Return [X, Y] of the center of cell containing provided text 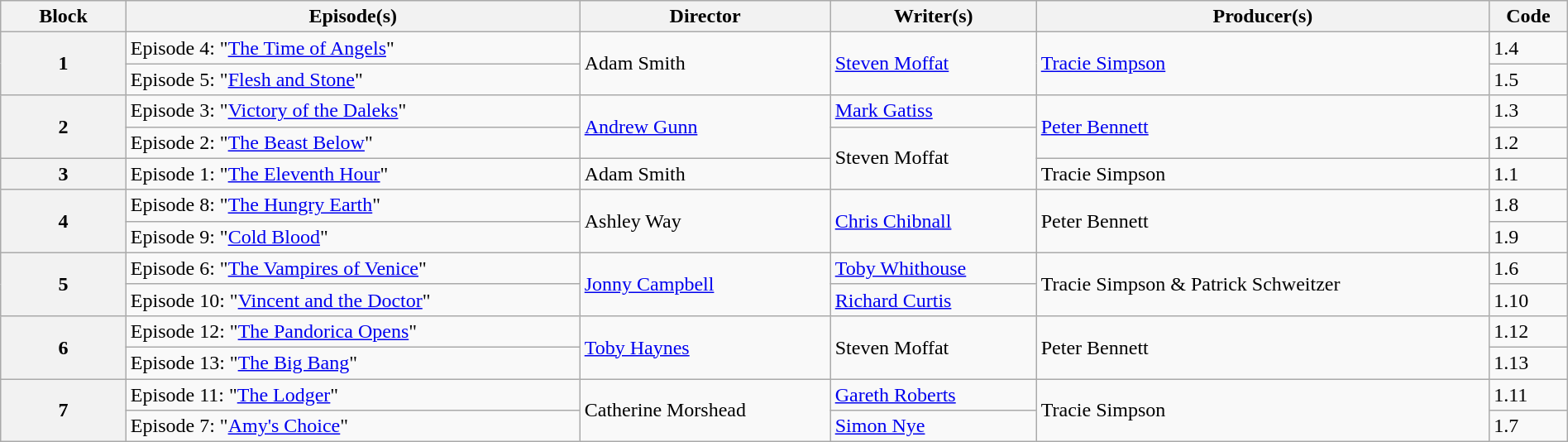
Episode 8: "The Hungry Earth" [352, 205]
Episode 6: "The Vampires of Venice" [352, 268]
Producer(s) [1262, 17]
5 [64, 284]
Toby Whithouse [933, 268]
1.10 [1528, 300]
1.4 [1528, 48]
1.13 [1528, 363]
Episode 1: "The Eleventh Hour" [352, 174]
Richard Curtis [933, 300]
Toby Haynes [705, 347]
1.7 [1528, 426]
Episode 7: "Amy's Choice" [352, 426]
Catherine Morshead [705, 411]
6 [64, 347]
3 [64, 174]
1.2 [1528, 142]
Episode 2: "The Beast Below" [352, 142]
Episode 12: "The Pandorica Opens" [352, 331]
Andrew Gunn [705, 127]
Episode 11: "The Lodger" [352, 395]
Code [1528, 17]
2 [64, 127]
1.12 [1528, 331]
1.11 [1528, 395]
Episode(s) [352, 17]
Mark Gatiss [933, 111]
Episode 4: "The Time of Angels" [352, 48]
1.5 [1528, 79]
Block [64, 17]
1 [64, 64]
1.6 [1528, 268]
1.1 [1528, 174]
Writer(s) [933, 17]
Gareth Roberts [933, 395]
Simon Nye [933, 426]
1.3 [1528, 111]
Episode 5: "Flesh and Stone" [352, 79]
Jonny Campbell [705, 284]
1.9 [1528, 237]
Episode 9: "Cold Blood" [352, 237]
7 [64, 411]
Episode 10: "Vincent and the Doctor" [352, 300]
Director [705, 17]
4 [64, 221]
Tracie Simpson & Patrick Schweitzer [1262, 284]
Episode 13: "The Big Bang" [352, 363]
Episode 3: "Victory of the Daleks" [352, 111]
Chris Chibnall [933, 221]
1.8 [1528, 205]
Ashley Way [705, 221]
